Pinpoint the cell where the given text exists, returning its (x, y) midpoint coordinate. 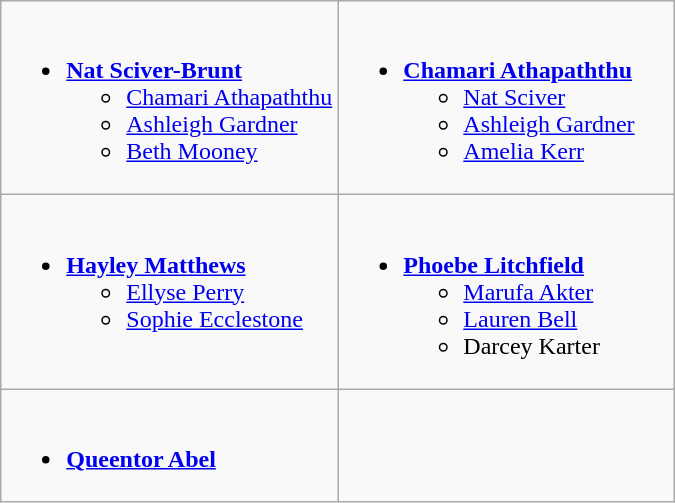
Hayley Matthews Ellyse Perry Sophie Ecclestone (170, 292)
Phoebe Litchfield Marufa Akter Lauren Bell Darcey Karter (506, 292)
Queentor Abel (170, 446)
Chamari Athapaththu Nat Sciver Ashleigh Gardner Amelia Kerr (506, 98)
Nat Sciver-Brunt Chamari Athapaththu Ashleigh Gardner Beth Mooney (170, 98)
